Provide the [x, y] coordinate of the cell's center where the given text is located.  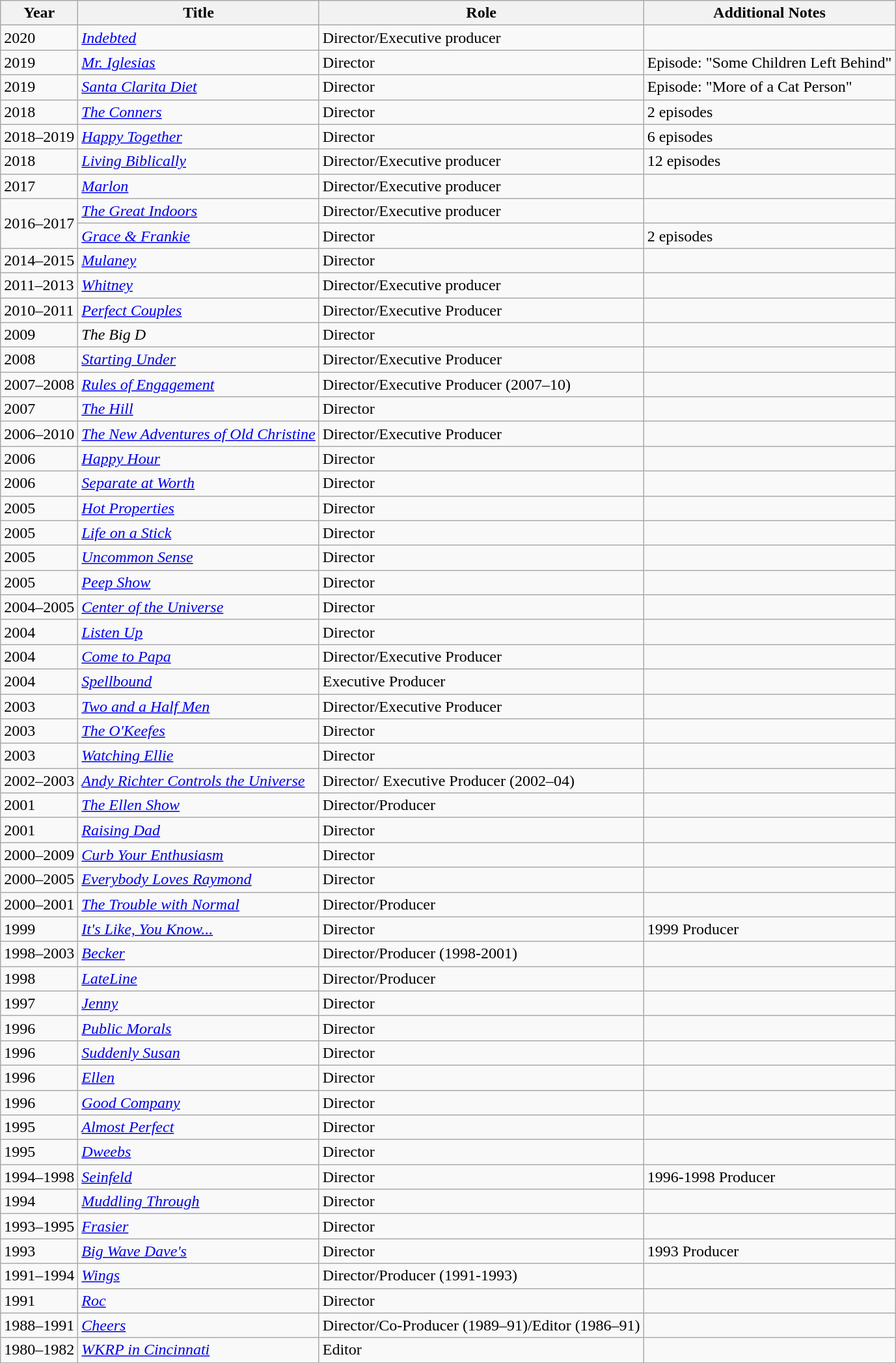
Happy Together [198, 137]
Director/ Executive Producer (2002–04) [482, 781]
12 episodes [769, 161]
The Ellen Show [198, 805]
1994 [39, 1202]
2000–2009 [39, 855]
Jenny [198, 1003]
The Conners [198, 112]
Additional Notes [769, 13]
LateLine [198, 978]
Executive Producer [482, 681]
2010–2011 [39, 310]
Director/Executive Producer (2007–10) [482, 385]
2004–2005 [39, 607]
2008 [39, 360]
2007 [39, 409]
1997 [39, 1003]
1998 [39, 978]
Perfect Couples [198, 310]
1991–1994 [39, 1276]
Marlon [198, 186]
WKRP in Cincinnati [198, 1350]
Spellbound [198, 681]
Peep Show [198, 582]
Wings [198, 1276]
Grace & Frankie [198, 236]
Becker [198, 954]
Uncommon Sense [198, 558]
Episode: "Some Children Left Behind" [769, 62]
Role [482, 13]
Public Morals [198, 1028]
1998–2003 [39, 954]
1993 [39, 1251]
2020 [39, 38]
Cheers [198, 1325]
Ellen [198, 1077]
Title [198, 13]
2002–2003 [39, 781]
1994–1998 [39, 1177]
2011–2013 [39, 285]
Raising Dad [198, 830]
2018–2019 [39, 137]
Mulaney [198, 260]
Episode: "More of a Cat Person" [769, 87]
Hot Properties [198, 508]
Muddling Through [198, 1202]
The O'Keefes [198, 731]
Living Biblically [198, 161]
1980–1982 [39, 1350]
1993 Producer [769, 1251]
1999 Producer [769, 929]
Happy Hour [198, 459]
Everybody Loves Raymond [198, 880]
The Big D [198, 335]
Dweebs [198, 1152]
2017 [39, 186]
Starting Under [198, 360]
Director/Producer (1998-2001) [482, 954]
Andy Richter Controls the Universe [198, 781]
Suddenly Susan [198, 1053]
2006–2010 [39, 434]
Director/Co-Producer (1989–91)/Editor (1986–91) [482, 1325]
2009 [39, 335]
The Great Indoors [198, 211]
2000–2001 [39, 904]
2016–2017 [39, 223]
Two and a Half Men [198, 706]
It's Like, You Know... [198, 929]
1993–1995 [39, 1226]
2000–2005 [39, 880]
Watching Ellie [198, 756]
Big Wave Dave's [198, 1251]
Indebted [198, 38]
The Trouble with Normal [198, 904]
Good Company [198, 1103]
Whitney [198, 285]
Year [39, 13]
Life on a Stick [198, 533]
2007–2008 [39, 385]
1996-1998 Producer [769, 1177]
Listen Up [198, 632]
2014–2015 [39, 260]
The New Adventures of Old Christine [198, 434]
Mr. Iglesias [198, 62]
The Hill [198, 409]
Separate at Worth [198, 483]
Come to Papa [198, 656]
1988–1991 [39, 1325]
Editor [482, 1350]
Frasier [198, 1226]
Director/Producer (1991-1993) [482, 1276]
1991 [39, 1301]
Almost Perfect [198, 1127]
6 episodes [769, 137]
Seinfeld [198, 1177]
Curb Your Enthusiasm [198, 855]
Santa Clarita Diet [198, 87]
1999 [39, 929]
Roc [198, 1301]
Rules of Engagement [198, 385]
Center of the Universe [198, 607]
